Return [x, y] of the center of cell containing provided text 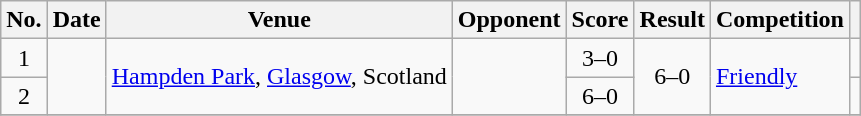
2 [24, 96]
3–0 [600, 58]
Score [600, 20]
1 [24, 58]
No. [24, 20]
Opponent [509, 20]
Venue [279, 20]
Date [76, 20]
Friendly [780, 77]
Hampden Park, Glasgow, Scotland [279, 77]
Competition [780, 20]
Result [672, 20]
